Locate the cell with the specified text and output its (x, y) center coordinate. 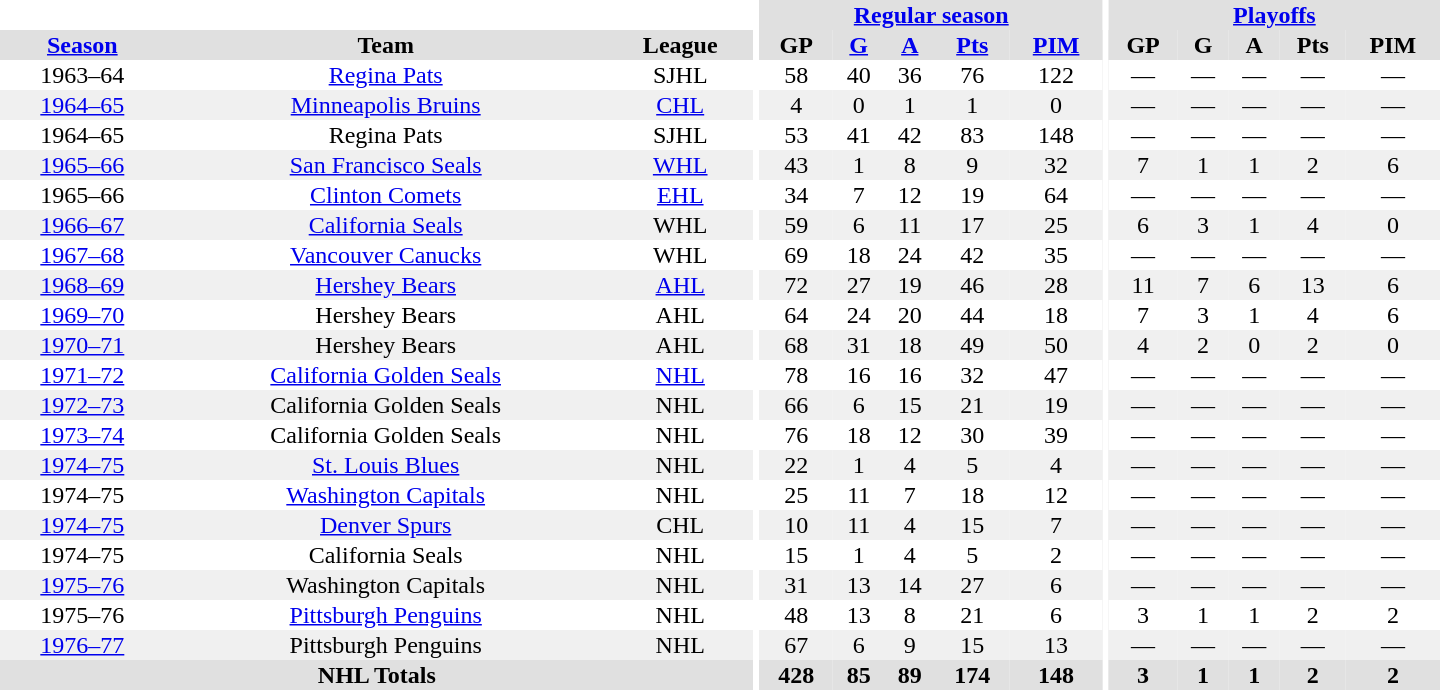
San Francisco Seals (386, 165)
40 (858, 75)
Season (82, 45)
47 (1056, 375)
League (680, 45)
St. Louis Blues (386, 465)
69 (796, 255)
48 (796, 615)
41 (858, 135)
1972–73 (82, 405)
35 (1056, 255)
59 (796, 225)
34 (796, 195)
Vancouver Canucks (386, 255)
20 (910, 315)
174 (972, 675)
NHL Totals (377, 675)
30 (972, 435)
14 (910, 585)
1969–70 (82, 315)
Clinton Comets (386, 195)
28 (1056, 285)
17 (972, 225)
Playoffs (1274, 15)
49 (972, 345)
428 (796, 675)
1968–69 (82, 285)
58 (796, 75)
89 (910, 675)
68 (796, 345)
66 (796, 405)
83 (972, 135)
10 (796, 525)
1963–64 (82, 75)
44 (972, 315)
43 (796, 165)
122 (1056, 75)
1970–71 (82, 345)
36 (910, 75)
1973–74 (82, 435)
Team (386, 45)
Regular season (931, 15)
1967–68 (82, 255)
1966–67 (82, 225)
50 (1056, 345)
EHL (680, 195)
46 (972, 285)
1976–77 (82, 645)
Minneapolis Bruins (386, 105)
22 (796, 465)
67 (796, 645)
Denver Spurs (386, 525)
1971–72 (82, 375)
78 (796, 375)
72 (796, 285)
85 (858, 675)
39 (1056, 435)
53 (796, 135)
